Identify which cell holds the provided text, then report its (x, y) central coordinate. 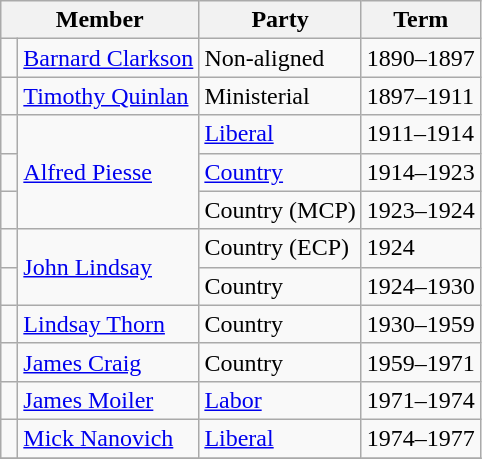
1897–1911 (420, 96)
Party (280, 20)
1924–1930 (420, 286)
Non-aligned (280, 58)
Alfred Piesse (108, 172)
1924 (420, 248)
Member (100, 20)
1974–1977 (420, 438)
1971–1974 (420, 400)
Country (MCP) (280, 210)
1914–1923 (420, 172)
James Moiler (108, 400)
Ministerial (280, 96)
1890–1897 (420, 58)
1959–1971 (420, 362)
Mick Nanovich (108, 438)
1911–1914 (420, 134)
Country (ECP) (280, 248)
Barnard Clarkson (108, 58)
Lindsay Thorn (108, 324)
1930–1959 (420, 324)
1923–1924 (420, 210)
Term (420, 20)
Labor (280, 400)
James Craig (108, 362)
Timothy Quinlan (108, 96)
John Lindsay (108, 267)
